Return [X, Y] of the center of cell containing provided text 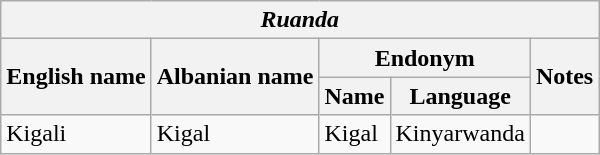
Ruanda [300, 20]
Notes [564, 77]
Albanian name [235, 77]
Kigali [76, 134]
Endonym [424, 58]
Language [460, 96]
Name [354, 96]
Kinyarwanda [460, 134]
English name [76, 77]
